Extract the (X, Y) coordinate from the center of the cell holding the provided text.  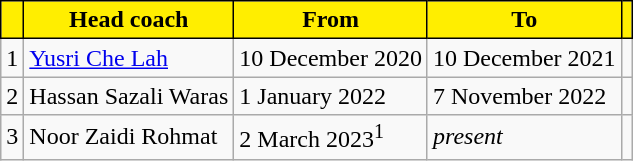
present (524, 138)
10 December 2020 (331, 58)
From (331, 20)
7 November 2022 (524, 96)
2 March 20231 (331, 138)
To (524, 20)
2 (12, 96)
Yusri Che Lah (129, 58)
10 December 2021 (524, 58)
Head coach (129, 20)
Noor Zaidi Rohmat (129, 138)
1 (12, 58)
1 January 2022 (331, 96)
Hassan Sazali Waras (129, 96)
3 (12, 138)
